Extract the [X, Y] coordinate from the center of the cell holding the provided text.  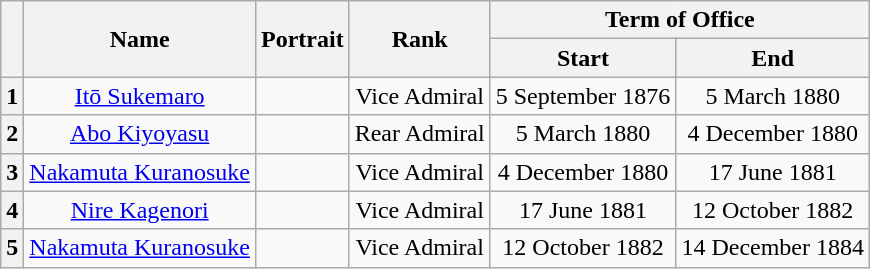
Abo Kiyoyasu [140, 134]
Nire Kagenori [140, 210]
1 [12, 96]
3 [12, 172]
14 December 1884 [773, 248]
5 [12, 248]
Term of Office [680, 20]
Start [583, 58]
End [773, 58]
Portrait [302, 39]
5 September 1876 [583, 96]
Itō Sukemaro [140, 96]
4 [12, 210]
2 [12, 134]
Rank [420, 39]
Rear Admiral [420, 134]
Name [140, 39]
